Extract the [x, y] coordinate from the center of the cell holding the provided text.  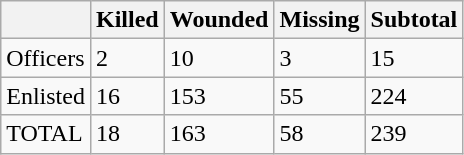
55 [320, 96]
239 [414, 134]
58 [320, 134]
Missing [320, 20]
Wounded [219, 20]
Killed [127, 20]
224 [414, 96]
153 [219, 96]
Subtotal [414, 20]
TOTAL [46, 134]
18 [127, 134]
10 [219, 58]
163 [219, 134]
16 [127, 96]
Officers [46, 58]
2 [127, 58]
Enlisted [46, 96]
15 [414, 58]
3 [320, 58]
